Extract the (X, Y) coordinate from the center of the cell holding the provided text.  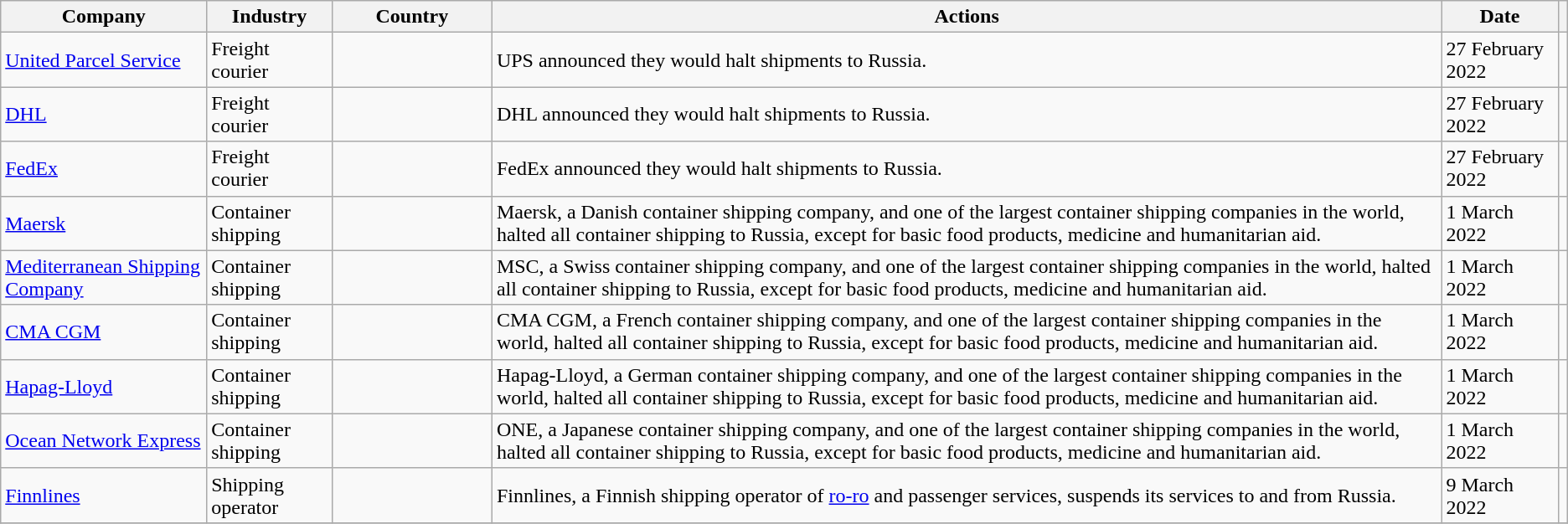
Ocean Network Express (104, 440)
Industry (270, 17)
UPS announced they would halt shipments to Russia. (967, 60)
Company (104, 17)
Actions (967, 17)
CMA CGM (104, 331)
Hapag-Lloyd (104, 387)
Finnlines (104, 496)
FedEx announced they would halt shipments to Russia. (967, 169)
9 March 2022 (1499, 496)
Country (412, 17)
Shipping operator (270, 496)
Mediterranean Shipping Company (104, 278)
DHL announced they would halt shipments to Russia. (967, 114)
Date (1499, 17)
Finnlines, a Finnish shipping operator of ro-ro and passenger services, suspends its services to and from Russia. (967, 496)
United Parcel Service (104, 60)
Maersk (104, 223)
DHL (104, 114)
FedEx (104, 169)
